From the cell containing the given text, extract its center point as (x, y) coordinate. 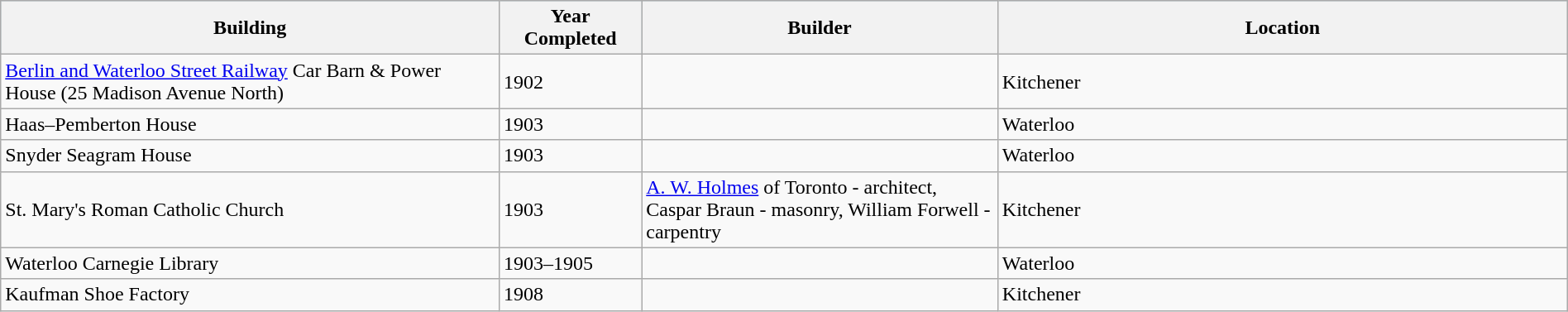
Year Completed (571, 28)
Location (1282, 28)
1908 (571, 295)
Waterloo Carnegie Library (250, 263)
Builder (820, 28)
St. Mary's Roman Catholic Church (250, 209)
Haas–Pemberton House (250, 124)
Kaufman Shoe Factory (250, 295)
Berlin and Waterloo Street Railway Car Barn & Power House (25 Madison Avenue North) (250, 81)
1902 (571, 81)
A. W. Holmes of Toronto - architect, Caspar Braun - masonry, William Forwell - carpentry (820, 209)
Building (250, 28)
Snyder Seagram House (250, 156)
1903–1905 (571, 263)
